Provide the (X, Y) coordinate of the cell's center where the given text is located.  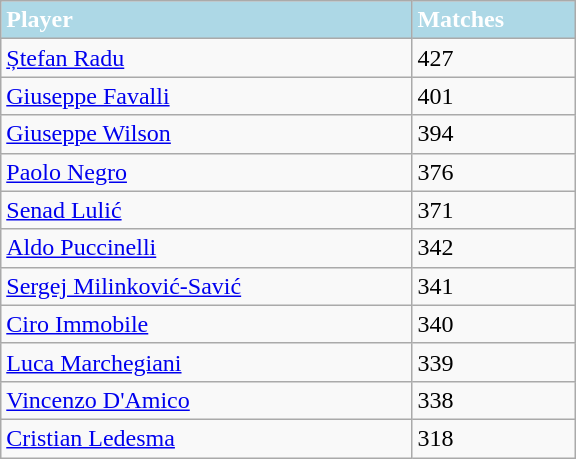
Matches (494, 20)
394 (494, 134)
401 (494, 96)
338 (494, 400)
427 (494, 58)
340 (494, 324)
Vincenzo D'Amico (206, 400)
Senad Lulić (206, 210)
341 (494, 286)
Aldo Puccinelli (206, 248)
Giuseppe Favalli (206, 96)
Cristian Ledesma (206, 438)
339 (494, 362)
318 (494, 438)
Luca Marchegiani (206, 362)
Sergej Milinković-Savić (206, 286)
Ștefan Radu (206, 58)
376 (494, 172)
371 (494, 210)
Player (206, 20)
Ciro Immobile (206, 324)
342 (494, 248)
Paolo Negro (206, 172)
Giuseppe Wilson (206, 134)
